Scan for the cell matching the given text and deliver its [x, y] coordinate at center. 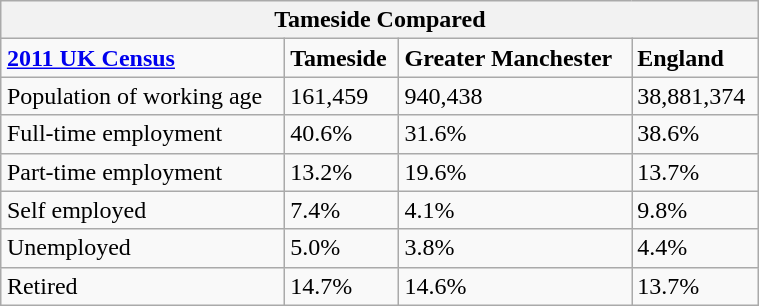
Retired [142, 286]
Self employed [142, 210]
4.1% [516, 210]
Tameside [342, 58]
Unemployed [142, 248]
Tameside Compared [380, 20]
3.8% [516, 248]
14.7% [342, 286]
14.6% [516, 286]
13.2% [342, 172]
940,438 [516, 96]
2011 UK Census [142, 58]
9.8% [696, 210]
40.6% [342, 134]
31.6% [516, 134]
England [696, 58]
Greater Manchester [516, 58]
Full-time employment [142, 134]
7.4% [342, 210]
Population of working age [142, 96]
38,881,374 [696, 96]
19.6% [516, 172]
5.0% [342, 248]
4.4% [696, 248]
Part-time employment [142, 172]
38.6% [696, 134]
161,459 [342, 96]
